Return [X, Y] of the center of cell containing provided text 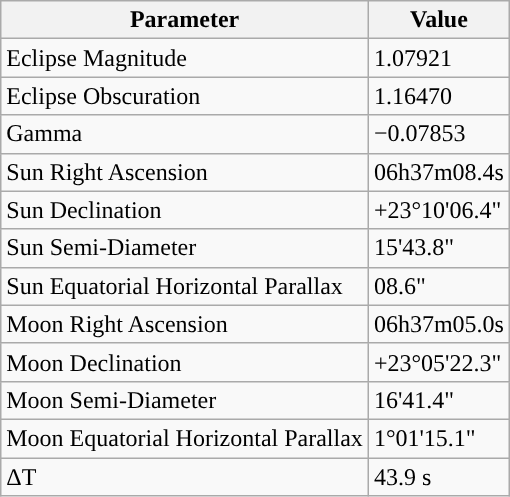
+23°10'06.4" [438, 210]
Eclipse Magnitude [185, 58]
Value [438, 20]
Sun Declination [185, 210]
Moon Right Ascension [185, 324]
43.9 s [438, 477]
−0.07853 [438, 134]
Moon Semi-Diameter [185, 400]
1.16470 [438, 96]
Parameter [185, 20]
+23°05'22.3" [438, 362]
16'41.4" [438, 400]
Sun Equatorial Horizontal Parallax [185, 286]
Moon Equatorial Horizontal Parallax [185, 438]
15'43.8" [438, 248]
1°01'15.1" [438, 438]
06h37m05.0s [438, 324]
06h37m08.4s [438, 172]
Gamma [185, 134]
Moon Declination [185, 362]
08.6" [438, 286]
Sun Semi-Diameter [185, 248]
ΔT [185, 477]
Sun Right Ascension [185, 172]
1.07921 [438, 58]
Eclipse Obscuration [185, 96]
